Locate the cell with the specified text and output its (x, y) center coordinate. 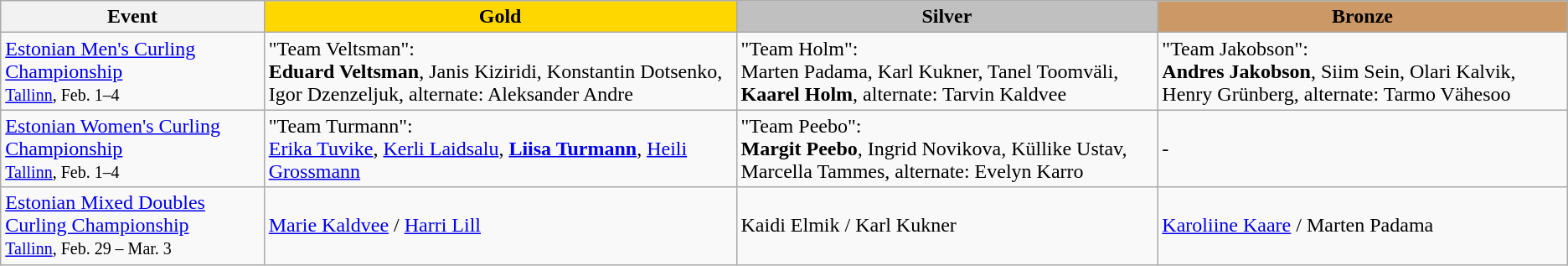
"Team Holm":Marten Padama, Karl Kukner, Tanel Toomväli, Kaarel Holm, alternate: Tarvin Kaldvee (946, 71)
Silver (946, 17)
Bronze (1362, 17)
Kaidi Elmik / Karl Kukner (946, 226)
- (1362, 149)
"Team Jakobson":Andres Jakobson, Siim Sein, Olari Kalvik, Henry Grünberg, alternate: Tarmo Vähesoo (1362, 71)
"Team Turmann":Erika Tuvike, Kerli Laidsalu, Liisa Turmann, Heili Grossmann (500, 149)
"Team Veltsman":Eduard Veltsman, Janis Kiziridi, Konstantin Dotsenko, Igor Dzenzeljuk, alternate: Aleksander Andre (500, 71)
Event (132, 17)
Estonian Mixed Doubles Curling Championship Tallinn, Feb. 29 – Mar. 3 (132, 226)
Estonian Men's Curling Championship Tallinn, Feb. 1–4 (132, 71)
Estonian Women's Curling Championship Tallinn, Feb. 1–4 (132, 149)
Marie Kaldvee / Harri Lill (500, 226)
Karoliine Kaare / Marten Padama (1362, 226)
Gold (500, 17)
"Team Peebo":Margit Peebo, Ingrid Novikova, Küllike Ustav, Marcella Tammes, alternate: Evelyn Karro (946, 149)
